Scan for the cell matching the given text and deliver its [X, Y] coordinate at center. 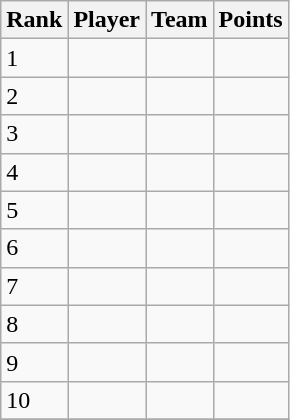
6 [34, 248]
9 [34, 362]
5 [34, 210]
10 [34, 400]
7 [34, 286]
Player [107, 20]
Rank [34, 20]
Team [180, 20]
3 [34, 134]
4 [34, 172]
8 [34, 324]
2 [34, 96]
1 [34, 58]
Points [250, 20]
